Scan for the cell matching the given text and deliver its (x, y) coordinate at center. 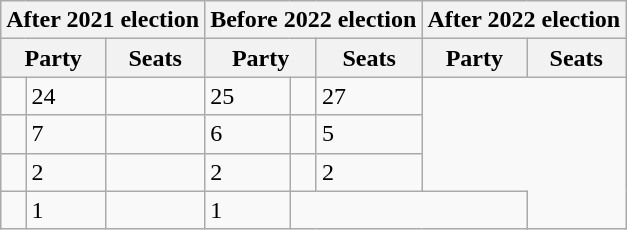
25 (248, 96)
5 (368, 134)
After 2022 election (524, 20)
27 (368, 96)
7 (66, 134)
24 (66, 96)
After 2021 election (103, 20)
6 (248, 134)
Before 2022 election (314, 20)
